Identify which cell holds the provided text, then report its [X, Y] central coordinate. 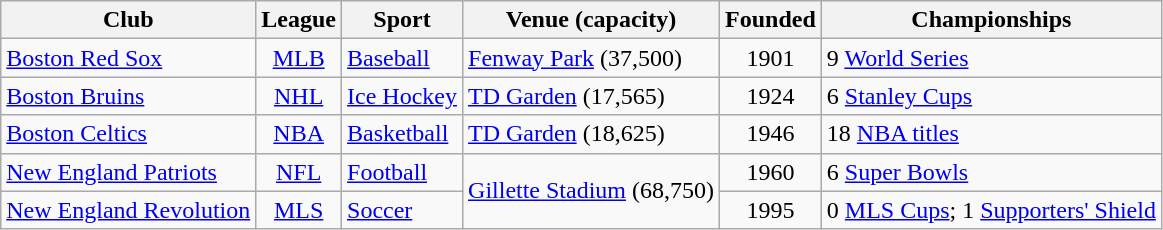
9 World Series [991, 58]
Baseball [402, 58]
Founded [771, 20]
New England Patriots [128, 172]
Championships [991, 20]
6 Stanley Cups [991, 96]
NBA [299, 134]
Venue (capacity) [592, 20]
1995 [771, 210]
1946 [771, 134]
New England Revolution [128, 210]
Fenway Park (37,500) [592, 58]
1960 [771, 172]
Boston Bruins [128, 96]
Sport [402, 20]
Football [402, 172]
NFL [299, 172]
Soccer [402, 210]
18 NBA titles [991, 134]
NHL [299, 96]
0 MLS Cups; 1 Supporters' Shield [991, 210]
Club [128, 20]
Gillette Stadium (68,750) [592, 191]
MLB [299, 58]
MLS [299, 210]
1924 [771, 96]
Boston Celtics [128, 134]
Basketball [402, 134]
TD Garden (17,565) [592, 96]
TD Garden (18,625) [592, 134]
Boston Red Sox [128, 58]
6 Super Bowls [991, 172]
League [299, 20]
Ice Hockey [402, 96]
1901 [771, 58]
